Identify which cell holds the provided text, then report its (X, Y) central coordinate. 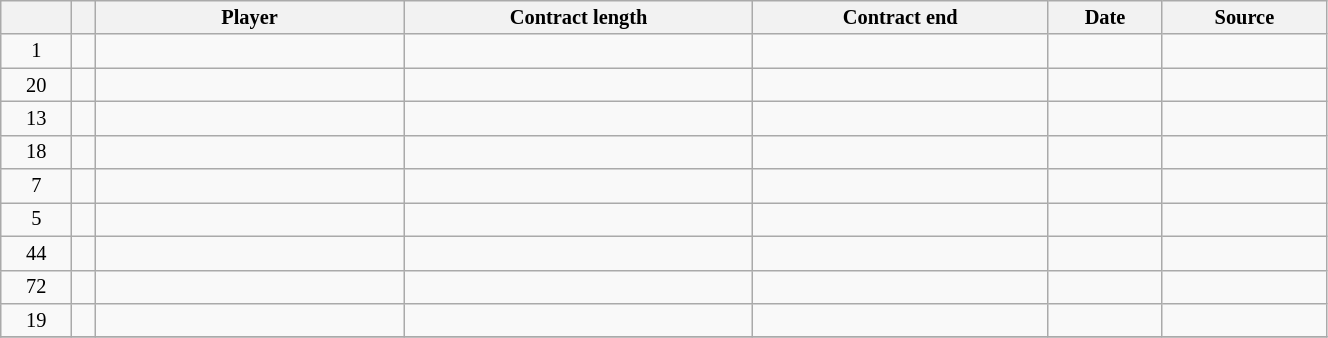
Contract end (900, 17)
18 (36, 152)
1 (36, 51)
13 (36, 118)
44 (36, 253)
Date (1106, 17)
72 (36, 287)
7 (36, 186)
5 (36, 219)
Source (1244, 17)
Player (250, 17)
19 (36, 320)
20 (36, 85)
Contract length (578, 17)
